From the cell containing the given text, extract its center point as (X, Y) coordinate. 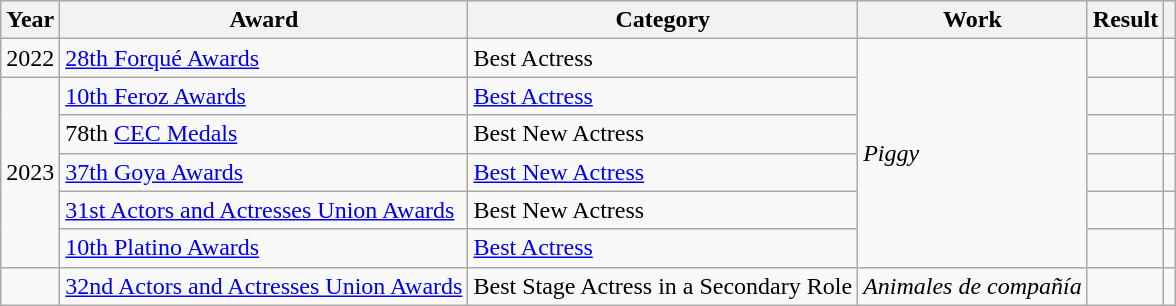
31st Actors and Actresses Union Awards (264, 210)
Piggy (973, 153)
Work (973, 20)
78th CEC Medals (264, 134)
32nd Actors and Actresses Union Awards (264, 286)
Best Stage Actress in a Secondary Role (663, 286)
Award (264, 20)
Category (663, 20)
Result (1125, 20)
Year (30, 20)
28th Forqué Awards (264, 58)
2022 (30, 58)
10th Platino Awards (264, 248)
37th Goya Awards (264, 172)
Animales de compañía (973, 286)
2023 (30, 172)
10th Feroz Awards (264, 96)
